For the text-containing cell, return its midpoint in [x, y] coordinate format. 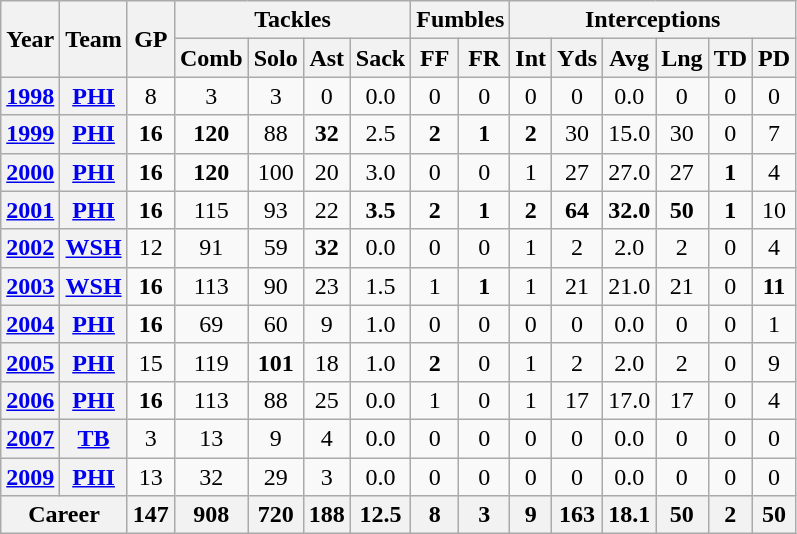
Lng [682, 58]
147 [150, 515]
1.5 [380, 286]
Sack [380, 58]
29 [276, 477]
18.1 [630, 515]
Career [64, 515]
2009 [30, 477]
FR [484, 58]
90 [276, 286]
11 [774, 286]
908 [211, 515]
23 [326, 286]
PD [774, 58]
25 [326, 400]
Ast [326, 58]
2004 [30, 324]
119 [211, 362]
Fumbles [460, 20]
2.5 [380, 134]
20 [326, 172]
15 [150, 362]
Interceptions [653, 20]
Yds [578, 58]
1998 [30, 96]
188 [326, 515]
TB [94, 438]
2003 [30, 286]
12 [150, 248]
2002 [30, 248]
3.0 [380, 172]
27.0 [630, 172]
93 [276, 210]
2006 [30, 400]
22 [326, 210]
15.0 [630, 134]
59 [276, 248]
101 [276, 362]
21.0 [630, 286]
3.5 [380, 210]
FF [435, 58]
7 [774, 134]
Comb [211, 58]
2000 [30, 172]
17.0 [630, 400]
Solo [276, 58]
100 [276, 172]
Avg [630, 58]
10 [774, 210]
91 [211, 248]
Tackles [292, 20]
60 [276, 324]
TD [730, 58]
2001 [30, 210]
69 [211, 324]
2005 [30, 362]
Team [94, 39]
Int [531, 58]
163 [578, 515]
32.0 [630, 210]
720 [276, 515]
12.5 [380, 515]
Year [30, 39]
2007 [30, 438]
18 [326, 362]
1999 [30, 134]
64 [578, 210]
GP [150, 39]
115 [211, 210]
